Identify which cell holds the provided text, then report its (X, Y) central coordinate. 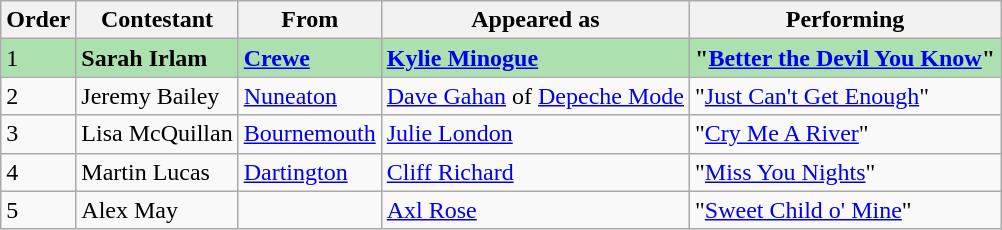
Dave Gahan of Depeche Mode (535, 96)
3 (38, 134)
Order (38, 20)
Performing (846, 20)
1 (38, 58)
Contestant (157, 20)
Alex May (157, 210)
"Just Can't Get Enough" (846, 96)
Bournemouth (310, 134)
Sarah Irlam (157, 58)
From (310, 20)
"Sweet Child o' Mine" (846, 210)
Nuneaton (310, 96)
5 (38, 210)
Lisa McQuillan (157, 134)
Appeared as (535, 20)
"Miss You Nights" (846, 172)
Julie London (535, 134)
4 (38, 172)
Martin Lucas (157, 172)
Dartington (310, 172)
Cliff Richard (535, 172)
Axl Rose (535, 210)
Jeremy Bailey (157, 96)
Crewe (310, 58)
"Cry Me A River" (846, 134)
"Better the Devil You Know" (846, 58)
Kylie Minogue (535, 58)
2 (38, 96)
